Identify which cell holds the provided text, then report its [x, y] central coordinate. 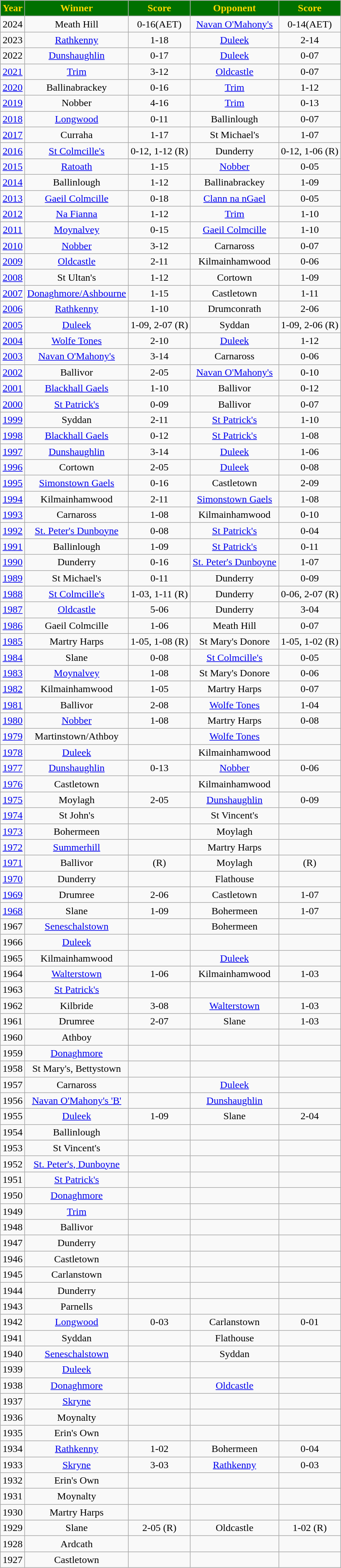
1-05, 1-08 (R) [159, 641]
1-04 [310, 705]
1969 [12, 895]
1966 [12, 942]
2006 [12, 309]
Martinstown/Athboy [77, 737]
2022 [12, 56]
2010 [12, 246]
1931 [12, 1496]
1999 [12, 420]
2-04 [310, 1116]
1-09, 2-07 (R) [159, 325]
1976 [12, 784]
2018 [12, 119]
2014 [12, 182]
Curraha [77, 135]
1948 [12, 1227]
2008 [12, 277]
St. Peter's, Dunboyne [77, 1164]
1998 [12, 435]
2012 [12, 214]
1995 [12, 483]
2-08 [159, 705]
2-07 [159, 1021]
0-01 [310, 1322]
Summerhill [77, 847]
1937 [12, 1401]
0-18 [159, 198]
1-18 [159, 40]
1992 [12, 531]
1935 [12, 1433]
St Ultan's [77, 277]
Ratoath [77, 166]
1932 [12, 1481]
1968 [12, 910]
1934 [12, 1449]
3-03 [159, 1464]
2-10 [159, 341]
1980 [12, 721]
Clann na nGael [234, 198]
0-06, 2-07 (R) [310, 594]
1943 [12, 1306]
1963 [12, 990]
1997 [12, 451]
2011 [12, 230]
0-17 [159, 56]
2019 [12, 103]
1-05 [159, 689]
1946 [12, 1259]
0-14(AET) [310, 24]
1965 [12, 958]
1938 [12, 1385]
1978 [12, 752]
2-14 [310, 40]
Ardcath [77, 1544]
1989 [12, 578]
2017 [12, 135]
1960 [12, 1037]
1945 [12, 1275]
1-02 [159, 1449]
2001 [12, 388]
1961 [12, 1021]
1941 [12, 1338]
1953 [12, 1148]
1928 [12, 1544]
1-11 [310, 293]
2003 [12, 356]
2005 [12, 325]
1927 [12, 1560]
5-06 [159, 610]
1955 [12, 1116]
1940 [12, 1354]
1949 [12, 1212]
1929 [12, 1528]
2023 [12, 40]
1985 [12, 641]
1951 [12, 1180]
St John's [77, 816]
1988 [12, 594]
2002 [12, 372]
1990 [12, 562]
1930 [12, 1512]
1-17 [159, 135]
2000 [12, 404]
2004 [12, 341]
1956 [12, 1101]
2007 [12, 293]
1936 [12, 1417]
1964 [12, 974]
1983 [12, 673]
1957 [12, 1085]
1986 [12, 626]
1981 [12, 705]
Year [12, 8]
2015 [12, 166]
Athboy [77, 1037]
2020 [12, 87]
2016 [12, 151]
1958 [12, 1069]
2024 [12, 24]
4-16 [159, 103]
3-04 [310, 610]
1962 [12, 1006]
Navan O'Mahony's 'B' [77, 1101]
Winner [77, 8]
Donaghmore/Ashbourne [77, 293]
1977 [12, 768]
2-05 (R) [159, 1528]
2009 [12, 262]
1991 [12, 547]
1-05, 1-02 (R) [310, 641]
1947 [12, 1243]
1993 [12, 515]
1973 [12, 831]
1954 [12, 1132]
1987 [12, 610]
1996 [12, 467]
1971 [12, 863]
0-15 [159, 230]
1933 [12, 1464]
0-12, 1-12 (R) [159, 151]
1979 [12, 737]
1942 [12, 1322]
1982 [12, 689]
Opponent [234, 8]
1970 [12, 879]
Parnells [77, 1306]
1959 [12, 1053]
2-09 [310, 483]
0-16(AET) [159, 24]
1952 [12, 1164]
1974 [12, 816]
1939 [12, 1370]
1-09, 2-06 (R) [310, 325]
2021 [12, 72]
Kilbride [77, 1006]
1-03, 1-11 (R) [159, 594]
Na Fianna [77, 214]
3-08 [159, 1006]
2013 [12, 198]
1994 [12, 499]
1-02 (R) [310, 1528]
1975 [12, 800]
1984 [12, 657]
1967 [12, 926]
1972 [12, 847]
St Mary's, Bettystown [77, 1069]
Drumconrath [234, 309]
1950 [12, 1195]
1944 [12, 1291]
0-12, 1-06 (R) [310, 151]
